Return the (X, Y) coordinate for the center point of the cell that contains the specified text.  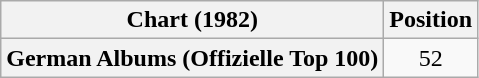
Chart (1982) (192, 20)
52 (431, 58)
Position (431, 20)
German Albums (Offizielle Top 100) (192, 58)
